Search for the cell housing the specified text and yield its [x, y] center coordinate. 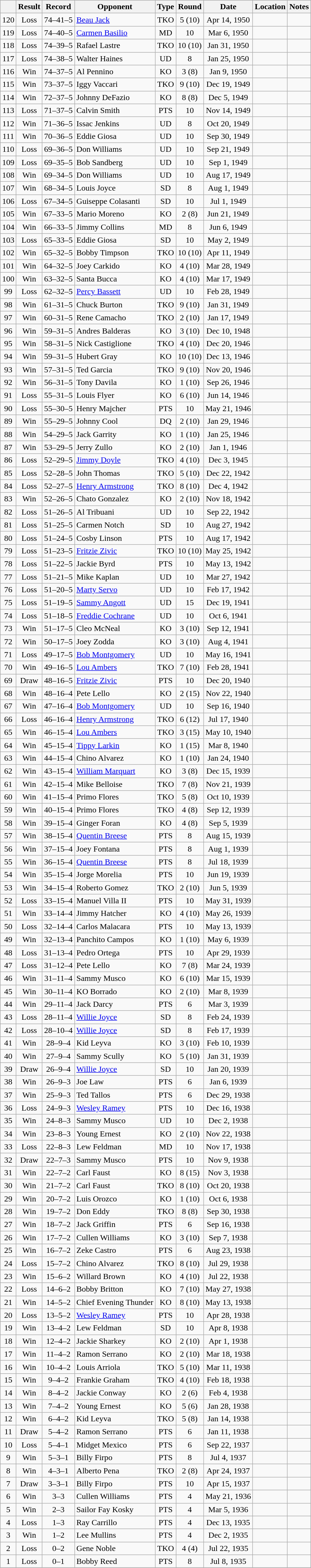
48 [8, 952]
Oct 20, 1938 [228, 1185]
8–4–2 [58, 1393]
114 [8, 97]
49–17–5 [58, 654]
Chief Evening Thunder [115, 1302]
9 [8, 1458]
27–9–4 [58, 1056]
May 21, 1936 [228, 1497]
86 [8, 460]
38–15–4 [58, 836]
May 13, 1938 [228, 1302]
3 [8, 1535]
Result [29, 7]
65–33–5 [58, 240]
15–7–2 [58, 1263]
17 [8, 1354]
46–16–4 [58, 719]
Feb 18, 1938 [228, 1380]
58 [8, 823]
3–3 [58, 1497]
Mar 17, 1949 [228, 279]
Nov 14, 1949 [228, 110]
70 [8, 667]
35–15–4 [58, 875]
51–22–5 [58, 564]
Oct 20, 1949 [228, 123]
77 [8, 577]
68 [8, 693]
Percy Bassett [115, 292]
53 [8, 888]
Ted Garcia [115, 369]
8 (15) [190, 1173]
Apr 24, 1937 [228, 1471]
Mar 8, 1939 [228, 991]
0–1 [58, 1561]
58–31–5 [58, 343]
5–4–1 [58, 1445]
67 [8, 706]
Marty Servo [115, 590]
6–4–2 [58, 1419]
Mar 3, 1939 [228, 1004]
51–17–5 [58, 629]
5–3–1 [58, 1458]
116 [8, 71]
Aug 15, 1939 [228, 836]
Location [270, 7]
Mar 6, 1950 [228, 33]
Jul 22, 1935 [228, 1548]
34–15–4 [58, 888]
Chato Gonzalez [115, 499]
80 [8, 538]
Feb 17, 1942 [228, 590]
70–36–5 [58, 136]
Apr 15, 1937 [228, 1484]
Dec 2, 1938 [228, 1121]
Opponent [115, 7]
Jan 31, 1949 [228, 305]
Johnny Cool [115, 421]
Henry Majcher [115, 408]
Jan 25, 1946 [228, 434]
Luis Orozco [115, 1198]
72 [8, 642]
Nov 3, 1938 [228, 1173]
Issac Jenkins [115, 123]
12–4–2 [58, 1341]
Mar 5, 1936 [228, 1509]
42–15–4 [58, 784]
2 (6) [190, 1393]
103 [8, 240]
Santa Bucca [115, 279]
108 [8, 175]
19 [8, 1328]
Nov 17, 1938 [228, 1147]
16–7–2 [58, 1250]
20 [8, 1315]
Nov 21, 1939 [228, 784]
50 [8, 926]
120 [8, 20]
Mar 18, 1938 [228, 1354]
9–4–2 [58, 1380]
65–32–5 [58, 253]
Bobby Reed [115, 1561]
88 [8, 434]
Jack Darcy [115, 1004]
Guiseppe Colasanti [115, 201]
3 (15) [190, 732]
Sep 21, 1949 [228, 149]
45 [8, 991]
Jul 18, 1939 [228, 862]
Jimmy Collins [115, 227]
92 [8, 383]
Joey Fontana [115, 849]
97 [8, 318]
119 [8, 33]
37 [8, 1095]
Dec 13, 1946 [228, 356]
1–3 [58, 1522]
27 [8, 1225]
5 [8, 1509]
46 [8, 978]
Tippy Larkin [115, 745]
Round [190, 7]
May 21, 1946 [228, 408]
Dec 20, 1946 [228, 343]
71–36–5 [58, 123]
91 [8, 395]
7 [8, 1484]
Sep 16, 1940 [228, 706]
Beau Jack [115, 20]
107 [8, 188]
Oct 10, 1939 [228, 797]
Mario Moreno [115, 214]
Jun 14, 1946 [228, 395]
Dec 4, 1942 [228, 486]
64 [8, 745]
Sep 7, 1938 [228, 1238]
Feb 17, 1939 [228, 1030]
Jan 31, 1939 [228, 1056]
5 (6) [190, 1406]
54–29–5 [58, 434]
Carmen Basilio [115, 33]
33 [8, 1147]
106 [8, 201]
95 [8, 343]
May 31, 1939 [228, 901]
Mike Belloise [115, 784]
63–32–5 [58, 279]
104 [8, 227]
26–9–3 [58, 1082]
Sep 12, 1939 [228, 810]
100 [8, 279]
101 [8, 266]
69 [8, 680]
Feb 10, 1939 [228, 1043]
32–14–4 [58, 926]
Rafael Lastre [115, 46]
11 [8, 1432]
6 (12) [190, 719]
74–37–5 [58, 71]
78 [8, 564]
KO Borrado [115, 991]
1–2 [58, 1535]
Jackie Sharkey [115, 1341]
52–28–5 [58, 473]
17–7–2 [58, 1238]
67–33–5 [58, 214]
49–16–5 [58, 667]
66–33–5 [58, 227]
May 6, 1939 [228, 939]
22–7–2 [58, 1173]
Sep 22, 1937 [228, 1445]
John Thomas [115, 473]
81 [8, 525]
Jan 14, 1938 [228, 1419]
60–31–5 [58, 318]
36–15–4 [58, 862]
94 [8, 356]
56 [8, 849]
Mar 11, 1938 [228, 1367]
Mike Kaplan [115, 577]
110 [8, 149]
Apr 1, 1938 [228, 1341]
Panchito Campos [115, 939]
Jackie Conway [115, 1393]
51–26–5 [58, 512]
64–32–5 [58, 266]
76 [8, 590]
Apr 29, 1939 [228, 952]
May 27, 1938 [228, 1289]
52–26–5 [58, 499]
41 [8, 1043]
11–4–2 [58, 1354]
Jan 29, 1946 [228, 421]
26 [8, 1238]
Bobby Timpson [115, 253]
Apr 8, 1938 [228, 1328]
46–15–4 [58, 732]
42 [8, 1030]
14–5–2 [58, 1302]
May 26, 1939 [228, 914]
Don Eddy [115, 1212]
30–11–4 [58, 991]
Chuck Burton [115, 305]
31 [8, 1173]
74–41–5 [58, 20]
61 [8, 784]
105 [8, 214]
55–31–5 [58, 395]
51–23–5 [58, 551]
74–38–5 [58, 59]
52–27–5 [58, 486]
Oct 6, 1938 [228, 1198]
1 [8, 1561]
Jan 20, 1939 [228, 1069]
Jan 9, 1950 [228, 71]
Mar 28, 1949 [228, 266]
16 [8, 1367]
Dec 22, 1942 [228, 473]
Jul 8, 1935 [228, 1561]
Dec 16, 1938 [228, 1108]
Pedro Ortega [115, 952]
39–15–4 [58, 823]
34 [8, 1134]
31–11–4 [58, 978]
23 [8, 1276]
Jan 17, 1949 [228, 318]
May 2, 1949 [228, 240]
22 [8, 1289]
43 [8, 1017]
13–5–2 [58, 1315]
41–15–4 [58, 797]
33–15–4 [58, 901]
Mar 15, 1939 [228, 978]
45–15–4 [58, 745]
Freddie Cochrane [115, 616]
37–15–4 [58, 849]
111 [8, 136]
51–21–5 [58, 577]
84 [8, 486]
40 [8, 1056]
2 (15) [190, 693]
Dec 15, 1939 [228, 771]
Willard Brown [115, 1276]
30 [8, 1185]
Jan 11, 1938 [228, 1432]
24–8–3 [58, 1121]
Tony Davila [115, 383]
Manuel Villa II [115, 901]
Jan 31, 1950 [228, 46]
43–15–4 [58, 771]
79 [8, 551]
Ted Tallos [115, 1095]
112 [8, 123]
Mar 27, 1942 [228, 577]
28 [8, 1212]
40–15–4 [58, 810]
Zeke Castro [115, 1250]
Dec 10, 1948 [228, 330]
44 [8, 1004]
22–8–3 [58, 1147]
Iggy Vaccari [115, 84]
Jimmy Doyle [115, 460]
63 [8, 758]
69–35–5 [58, 162]
Nov 18, 1942 [228, 499]
Roberto Gomez [115, 888]
60 [8, 797]
51–18–5 [58, 616]
Nov 22, 1938 [228, 1134]
51–20–5 [58, 590]
52–29–5 [58, 460]
Nick Castiglione [115, 343]
38 [8, 1082]
Feb 28, 1941 [228, 667]
52 [8, 901]
18–7–2 [58, 1225]
56–31–5 [58, 383]
Aug 17, 1949 [228, 175]
Alberto Pena [115, 1471]
66 [8, 719]
25 [8, 1250]
Johnny DeFazio [115, 97]
5–4–2 [58, 1432]
29 [8, 1198]
Oct 6, 1941 [228, 616]
57–31–5 [58, 369]
Jan 28, 1938 [228, 1406]
33–14–4 [58, 914]
Sep 30, 1949 [228, 136]
Dec 29, 1938 [228, 1095]
61–31–5 [58, 305]
Jimmy Hatcher [115, 914]
53–29–5 [58, 447]
William Marquart [115, 771]
Jun 5, 1939 [228, 888]
Jack Garrity [115, 434]
Jackie Byrd [115, 564]
Aug 1, 1939 [228, 849]
29–11–4 [58, 1004]
15–6–2 [58, 1276]
3–3–1 [58, 1484]
Bob Sandberg [115, 162]
May 25, 1942 [228, 551]
Joe Law [115, 1082]
28–10–4 [58, 1030]
Jack Griffin [115, 1225]
85 [8, 473]
96 [8, 330]
Notes [299, 7]
21 [8, 1302]
48–16–5 [58, 680]
Dec 2, 1935 [228, 1535]
Feb 4, 1938 [228, 1393]
0–2 [58, 1548]
Dec 19, 1941 [228, 603]
Frankie Graham [115, 1380]
67–34–5 [58, 201]
Aug 17, 1942 [228, 538]
Aug 4, 1941 [228, 642]
Date [228, 7]
Jul 4, 1937 [228, 1458]
Sep 12, 1941 [228, 629]
May 13, 1942 [228, 564]
47–16–4 [58, 706]
71–37–5 [58, 110]
109 [8, 162]
Jan 24, 1940 [228, 758]
Apr 11, 1949 [228, 253]
118 [8, 46]
48–16–4 [58, 693]
74–40–5 [58, 33]
Dec 19, 1949 [228, 84]
55–30–5 [58, 408]
54 [8, 875]
4 (4) [190, 1548]
Al Pennino [115, 71]
57 [8, 836]
Carmen Notch [115, 525]
Calvin Smith [115, 110]
Rene Camacho [115, 318]
Mar 8, 1940 [228, 745]
Jul 29, 1938 [228, 1263]
Aug 27, 1942 [228, 525]
Sep 22, 1942 [228, 512]
Aug 1, 1949 [228, 188]
Sammy Scully [115, 1056]
44–15–4 [58, 758]
Bobby Britton [115, 1289]
65 [8, 732]
1 (15) [190, 745]
Joey Zodda [115, 642]
14–6–2 [58, 1289]
93 [8, 369]
102 [8, 253]
72–37–5 [58, 97]
59 [8, 810]
51–24–5 [58, 538]
DQ [166, 421]
98 [8, 305]
51 [8, 914]
Feb 28, 1949 [228, 292]
Lee Mullins [115, 1535]
Nov 22, 1940 [228, 693]
69–36–5 [58, 149]
31–12–4 [58, 965]
Gene Noble [115, 1548]
74–39–5 [58, 46]
73–37–5 [58, 84]
83 [8, 499]
7–4–2 [58, 1406]
Jun 19, 1939 [228, 875]
12 [8, 1419]
Sep 26, 1946 [228, 383]
Jun 6, 1949 [228, 227]
Apr 14, 1950 [228, 20]
Cosby Linson [115, 538]
18 [8, 1341]
2 [8, 1548]
Louis Arriola [115, 1367]
Ginger Foran [115, 823]
39 [8, 1069]
47 [8, 965]
90 [8, 408]
89 [8, 421]
Midget Mexico [115, 1445]
Andres Balderas [115, 330]
Dec 20, 1940 [228, 680]
74 [8, 616]
Jorge Morelia [115, 875]
21–7–2 [58, 1185]
51–25–5 [58, 525]
May 13, 1939 [228, 926]
24 [8, 1263]
Sep 30, 1938 [228, 1212]
36 [8, 1108]
Jerry Zullo [115, 447]
Jan 25, 1950 [228, 59]
69–34–5 [58, 175]
Mar 24, 1939 [228, 965]
Hubert Gray [115, 356]
Jun 21, 1949 [228, 214]
23–8–3 [58, 1134]
73 [8, 629]
Jul 17, 1940 [228, 719]
32–13–4 [58, 939]
55 [8, 862]
68–34–5 [58, 188]
Ray Carrillo [115, 1522]
Dec 13, 1935 [228, 1522]
Walter Haines [115, 59]
Sep 1, 1949 [228, 162]
55–29–5 [58, 421]
115 [8, 84]
2–3 [58, 1509]
28–9–4 [58, 1043]
22–7–3 [58, 1160]
4–3–1 [58, 1471]
13 [8, 1406]
Louis Flyer [115, 395]
Sammy Angott [115, 603]
50–17–5 [58, 642]
31–13–4 [58, 952]
Sailor Fay Kosky [115, 1509]
May 16, 1941 [228, 654]
10–4–2 [58, 1367]
99 [8, 292]
Cleo McNeal [115, 629]
26–9–4 [58, 1069]
Jul 22, 1938 [228, 1276]
35 [8, 1121]
Jan 6, 1939 [228, 1082]
Dec 5, 1949 [228, 97]
Nov 20, 1946 [228, 369]
117 [8, 59]
Feb 24, 1939 [228, 1017]
Jul 1, 1949 [228, 201]
71 [8, 654]
Aug 23, 1938 [228, 1250]
Carlos Malacara [115, 926]
49 [8, 939]
Dec 3, 1945 [228, 460]
113 [8, 110]
19–7–2 [58, 1212]
Type [166, 7]
62 [8, 771]
24–9–3 [58, 1108]
14 [8, 1393]
Sep 16, 1938 [228, 1225]
13–4–2 [58, 1328]
Louis Joyce [115, 188]
Al Tribuani [115, 512]
51–19–5 [58, 603]
Sep 5, 1939 [228, 823]
Jan 1, 1946 [228, 447]
28–11–4 [58, 1017]
75 [8, 603]
20–7–2 [58, 1198]
25–9–3 [58, 1095]
62–32–5 [58, 292]
82 [8, 512]
Joey Carkido [115, 266]
May 10, 1940 [228, 732]
Apr 28, 1938 [228, 1315]
Record [58, 7]
Nov 9, 1938 [228, 1160]
32 [8, 1160]
87 [8, 447]
